Determine the [X, Y] coordinate at the center of the cell enclosing the given text.  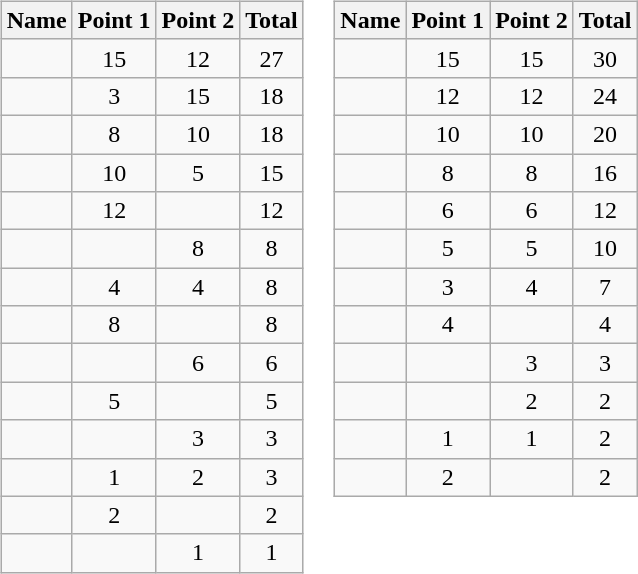
20 [605, 134]
27 [272, 58]
7 [605, 287]
16 [605, 173]
30 [605, 58]
24 [605, 96]
